Determine the [x, y] coordinate at the center of the cell enclosing the given text.  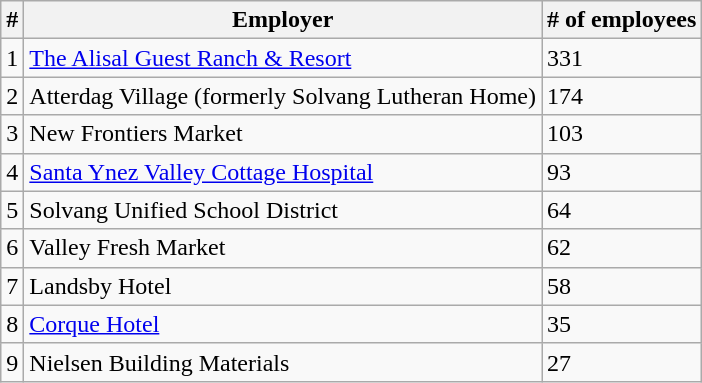
58 [622, 286]
Valley Fresh Market [283, 248]
The Alisal Guest Ranch & Resort [283, 58]
6 [12, 248]
7 [12, 286]
2 [12, 96]
8 [12, 324]
Corque Hotel [283, 324]
62 [622, 248]
# [12, 20]
331 [622, 58]
Atterdag Village (formerly Solvang Lutheran Home) [283, 96]
New Frontiers Market [283, 134]
Landsby Hotel [283, 286]
5 [12, 210]
9 [12, 362]
103 [622, 134]
174 [622, 96]
4 [12, 172]
93 [622, 172]
Santa Ynez Valley Cottage Hospital [283, 172]
3 [12, 134]
64 [622, 210]
35 [622, 324]
# of employees [622, 20]
Nielsen Building Materials [283, 362]
1 [12, 58]
Employer [283, 20]
27 [622, 362]
Solvang Unified School District [283, 210]
